From the cell containing the given text, extract its center point as (X, Y) coordinate. 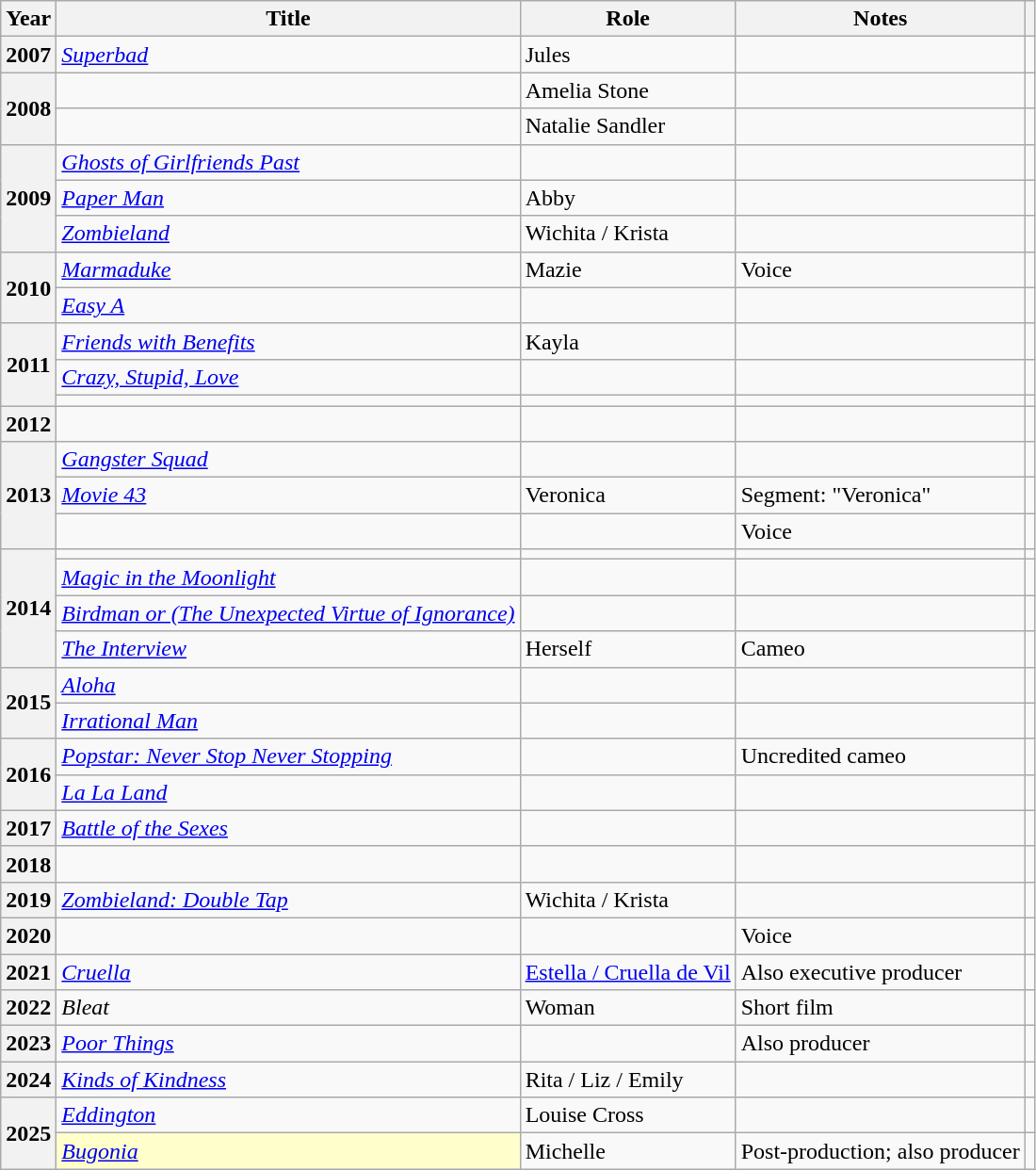
Irrational Man (288, 721)
Notes (880, 19)
2012 (28, 423)
Kinds of Kindness (288, 1080)
2015 (28, 703)
Role (627, 19)
Also executive producer (880, 971)
2022 (28, 1008)
2024 (28, 1080)
Abby (627, 198)
Woman (627, 1008)
2025 (28, 1133)
Movie 43 (288, 496)
Uncredited cameo (880, 756)
Mazie (627, 269)
The Interview (288, 649)
Cruella (288, 971)
Paper Man (288, 198)
Poor Things (288, 1044)
Bleat (288, 1008)
Rita / Liz / Emily (627, 1080)
Cameo (880, 649)
Magic in the Moonlight (288, 577)
Michelle (627, 1151)
2021 (28, 971)
Marmaduke (288, 269)
2019 (28, 900)
2013 (28, 496)
Amelia Stone (627, 90)
Aloha (288, 685)
Louise Cross (627, 1115)
2023 (28, 1044)
Post-production; also producer (880, 1151)
Short film (880, 1008)
Bugonia (288, 1151)
La La Land (288, 792)
Kayla (627, 341)
Title (288, 19)
Gangster Squad (288, 460)
2009 (28, 198)
Easy A (288, 305)
Eddington (288, 1115)
Zombieland (288, 234)
Segment: "Veronica" (880, 496)
2010 (28, 287)
Veronica (627, 496)
Popstar: Never Stop Never Stopping (288, 756)
Birdman or (The Unexpected Virtue of Ignorance) (288, 613)
2014 (28, 609)
Zombieland: Double Tap (288, 900)
2018 (28, 864)
Herself (627, 649)
Superbad (288, 55)
Friends with Benefits (288, 341)
2008 (28, 108)
Estella / Cruella de Vil (627, 971)
2011 (28, 364)
2020 (28, 935)
Year (28, 19)
2017 (28, 828)
Battle of the Sexes (288, 828)
Crazy, Stupid, Love (288, 377)
2007 (28, 55)
2016 (28, 774)
Natalie Sandler (627, 126)
Also producer (880, 1044)
Jules (627, 55)
Ghosts of Girlfriends Past (288, 162)
